Return (x, y) of the center of cell containing provided text 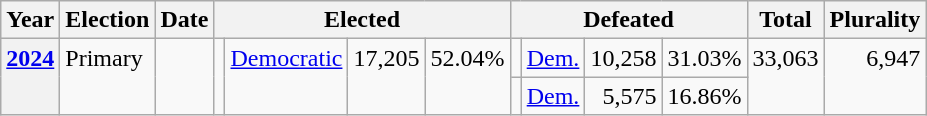
2024 (30, 77)
17,205 (386, 77)
Elected (362, 20)
Date (184, 20)
Year (30, 20)
Democratic (286, 77)
10,258 (624, 58)
Election (108, 20)
52.04% (468, 77)
31.03% (704, 58)
16.86% (704, 96)
6,947 (875, 77)
33,063 (786, 77)
Total (786, 20)
5,575 (624, 96)
Primary (108, 77)
Plurality (875, 20)
Defeated (628, 20)
